Capture the cell that displays the provided text and extract its [x, y] central coordinate. 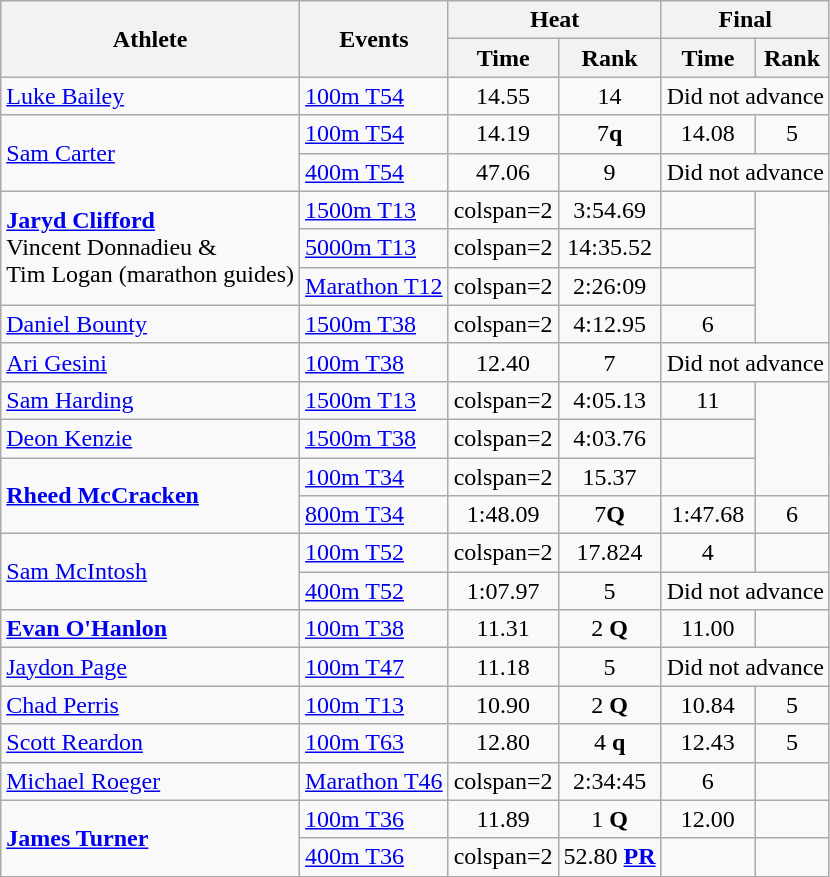
James Turner [150, 838]
1:47.68 [708, 515]
52.80 PR [610, 857]
17.824 [610, 553]
12.43 [708, 743]
7q [610, 134]
14.08 [708, 134]
800m T34 [374, 515]
Deon Kenzie [150, 438]
14 [610, 96]
10.84 [708, 705]
Marathon T12 [374, 286]
1:48.09 [503, 515]
100m T36 [374, 819]
2:34:45 [610, 781]
11 [708, 400]
10.90 [503, 705]
Sam McIntosh [150, 572]
2:26:09 [610, 286]
400m T54 [374, 172]
Jaydon Page [150, 667]
Marathon T46 [374, 781]
Sam Harding [150, 400]
9 [610, 172]
11.00 [708, 629]
14.55 [503, 96]
400m T52 [374, 591]
7Q [610, 515]
Athlete [150, 39]
Evan O'Hanlon [150, 629]
Daniel Bounty [150, 324]
4 [708, 553]
1:07.97 [503, 591]
Luke Bailey [150, 96]
Jaryd Clifford Vincent Donnadieu & Tim Logan (marathon guides) [150, 248]
Scott Reardon [150, 743]
11.89 [503, 819]
100m T52 [374, 553]
15.37 [610, 477]
47.06 [503, 172]
12.40 [503, 362]
Sam Carter [150, 153]
1 Q [610, 819]
Heat [554, 20]
12.00 [708, 819]
4:05.13 [610, 400]
11.31 [503, 629]
4:12.95 [610, 324]
4 q [610, 743]
11.18 [503, 667]
100m T63 [374, 743]
100m T13 [374, 705]
3:54.69 [610, 210]
100m T47 [374, 667]
400m T36 [374, 857]
Events [374, 39]
7 [610, 362]
Michael Roeger [150, 781]
5000m T13 [374, 248]
14.19 [503, 134]
100m T34 [374, 477]
12.80 [503, 743]
4:03.76 [610, 438]
14:35.52 [610, 248]
Rheed McCracken [150, 496]
Ari Gesini [150, 362]
Chad Perris [150, 705]
Final [745, 20]
